Search for the cell housing the specified text and yield its (X, Y) center coordinate. 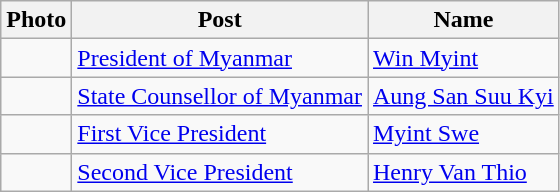
First Vice President (220, 134)
Name (464, 20)
Post (220, 20)
Henry Van Thio (464, 172)
Win Myint (464, 58)
State Counsellor of Myanmar (220, 96)
President of Myanmar (220, 58)
Myint Swe (464, 134)
Second Vice President (220, 172)
Aung San Suu Kyi (464, 96)
Photo (36, 20)
